Identify which cell holds the provided text, then report its [x, y] central coordinate. 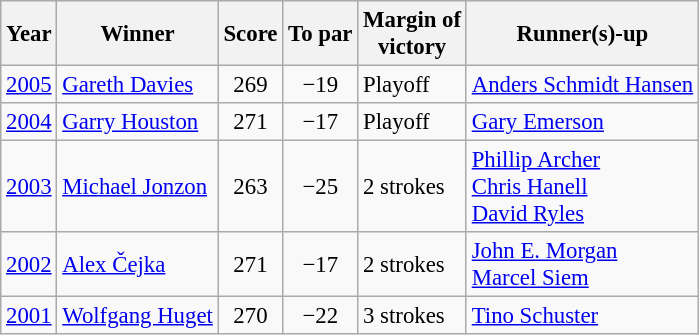
2002 [29, 264]
2001 [29, 316]
To par [320, 34]
269 [250, 85]
−19 [320, 85]
3 strokes [412, 316]
Anders Schmidt Hansen [582, 85]
270 [250, 316]
Michael Jonzon [138, 187]
−22 [320, 316]
Gary Emerson [582, 122]
Phillip Archer Chris Hanell David Ryles [582, 187]
Margin ofvictory [412, 34]
Runner(s)-up [582, 34]
Year [29, 34]
Wolfgang Huget [138, 316]
−25 [320, 187]
Alex Čejka [138, 264]
Gareth Davies [138, 85]
Tino Schuster [582, 316]
2003 [29, 187]
Winner [138, 34]
Garry Houston [138, 122]
263 [250, 187]
2005 [29, 85]
2004 [29, 122]
Score [250, 34]
John E. Morgan Marcel Siem [582, 264]
